Provide the (X, Y) coordinate of the cell's center where the given text is located.  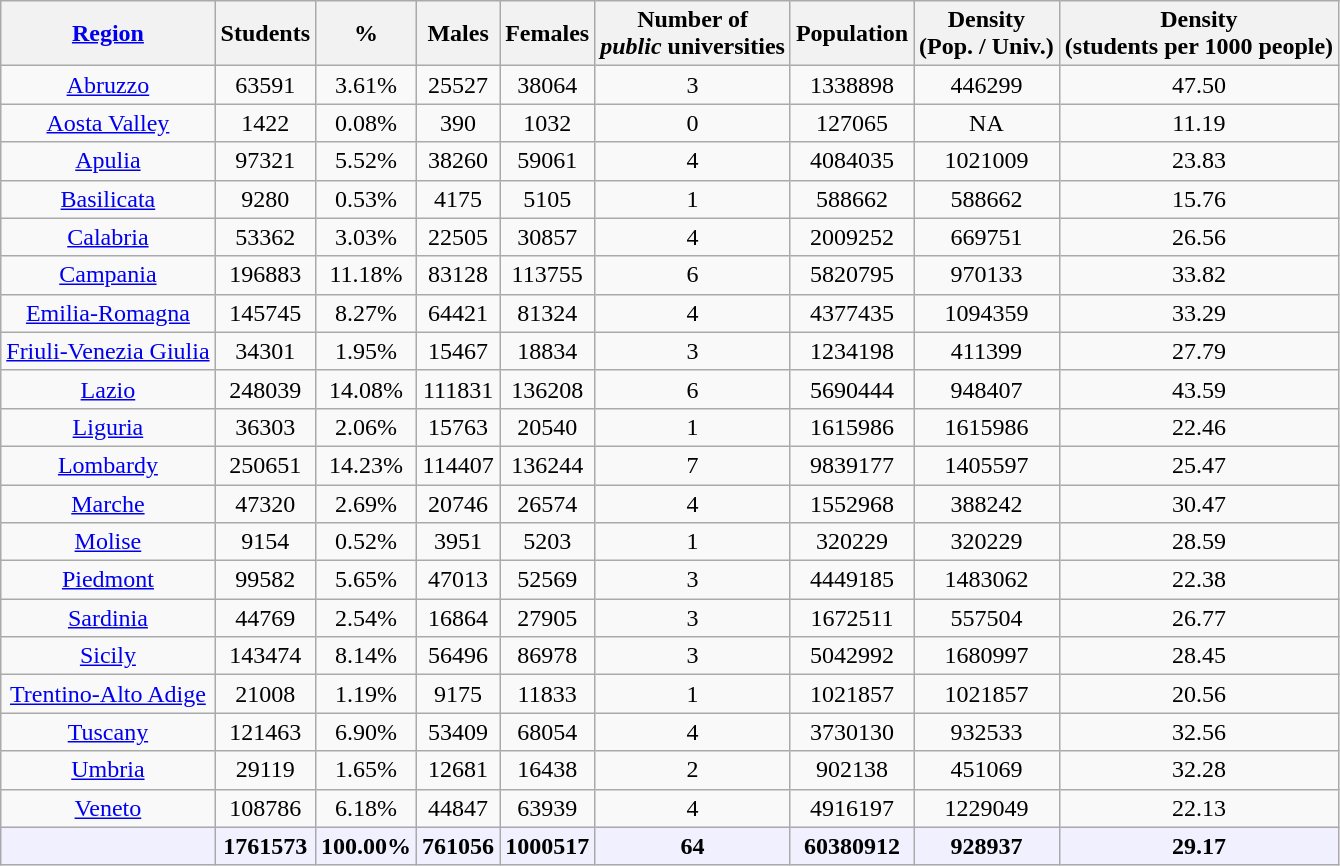
4377435 (852, 313)
33.82 (1198, 275)
143474 (265, 656)
38064 (548, 85)
11.18% (366, 275)
1338898 (852, 85)
8.27% (366, 313)
Sicily (108, 656)
18834 (548, 351)
99582 (265, 580)
8.14% (366, 656)
5.65% (366, 580)
47.50 (1198, 85)
1229049 (987, 808)
59061 (548, 161)
970133 (987, 275)
27905 (548, 618)
4449185 (852, 580)
928937 (987, 846)
14.08% (366, 389)
30.47 (1198, 503)
22.13 (1198, 808)
Friuli-Venezia Giulia (108, 351)
761056 (458, 846)
27.79 (1198, 351)
Umbria (108, 770)
63939 (548, 808)
22505 (458, 237)
1552968 (852, 503)
5820795 (852, 275)
1672511 (852, 618)
32.56 (1198, 732)
15467 (458, 351)
1000517 (548, 846)
Abruzzo (108, 85)
Emilia-Romagna (108, 313)
2.06% (366, 427)
64 (693, 846)
25.47 (1198, 465)
Region (108, 34)
83128 (458, 275)
0.53% (366, 199)
52569 (548, 580)
Trentino-Alto Adige (108, 694)
Sardinia (108, 618)
9280 (265, 199)
9839177 (852, 465)
25527 (458, 85)
22.46 (1198, 427)
948407 (987, 389)
34301 (265, 351)
11.19 (1198, 123)
5.52% (366, 161)
902138 (852, 770)
121463 (265, 732)
Tuscany (108, 732)
669751 (987, 237)
Piedmont (108, 580)
Campania (108, 275)
388242 (987, 503)
29119 (265, 770)
3.03% (366, 237)
30857 (548, 237)
0.08% (366, 123)
250651 (265, 465)
557504 (987, 618)
28.59 (1198, 542)
Number of public universities (693, 34)
1405597 (987, 465)
Lombardy (108, 465)
86978 (548, 656)
26.77 (1198, 618)
% (366, 34)
47013 (458, 580)
63591 (265, 85)
21008 (265, 694)
248039 (265, 389)
5042992 (852, 656)
Calabria (108, 237)
5203 (548, 542)
32.28 (1198, 770)
16864 (458, 618)
9175 (458, 694)
12681 (458, 770)
113755 (548, 275)
5690444 (852, 389)
4175 (458, 199)
Density (Pop. / Univ.) (987, 34)
Density (students per 1000 people) (1198, 34)
22.38 (1198, 580)
1094359 (987, 313)
64421 (458, 313)
11833 (548, 694)
1680997 (987, 656)
100.00% (366, 846)
20540 (548, 427)
2009252 (852, 237)
1.65% (366, 770)
NA (987, 123)
390 (458, 123)
15.76 (1198, 199)
44769 (265, 618)
127065 (852, 123)
1234198 (852, 351)
1761573 (265, 846)
26574 (548, 503)
136208 (548, 389)
3.61% (366, 85)
26.56 (1198, 237)
28.45 (1198, 656)
2 (693, 770)
136244 (548, 465)
33.29 (1198, 313)
6.18% (366, 808)
145745 (265, 313)
2.69% (366, 503)
Aosta Valley (108, 123)
Apulia (108, 161)
1422 (265, 123)
1032 (548, 123)
3951 (458, 542)
451069 (987, 770)
1021009 (987, 161)
2.54% (366, 618)
4916197 (852, 808)
60380912 (852, 846)
3730130 (852, 732)
Marche (108, 503)
Population (852, 34)
56496 (458, 656)
111831 (458, 389)
7 (693, 465)
97321 (265, 161)
Females (548, 34)
0.52% (366, 542)
4084035 (852, 161)
9154 (265, 542)
0 (693, 123)
6.90% (366, 732)
Males (458, 34)
1.95% (366, 351)
411399 (987, 351)
44847 (458, 808)
1.19% (366, 694)
53409 (458, 732)
43.59 (1198, 389)
Molise (108, 542)
108786 (265, 808)
Veneto (108, 808)
196883 (265, 275)
38260 (458, 161)
Basilicata (108, 199)
14.23% (366, 465)
Lazio (108, 389)
114407 (458, 465)
5105 (548, 199)
29.17 (1198, 846)
23.83 (1198, 161)
36303 (265, 427)
932533 (987, 732)
20746 (458, 503)
Students (265, 34)
Liguria (108, 427)
446299 (987, 85)
81324 (548, 313)
20.56 (1198, 694)
15763 (458, 427)
53362 (265, 237)
1483062 (987, 580)
68054 (548, 732)
16438 (548, 770)
47320 (265, 503)
